Return (x, y) of the center of cell containing provided text 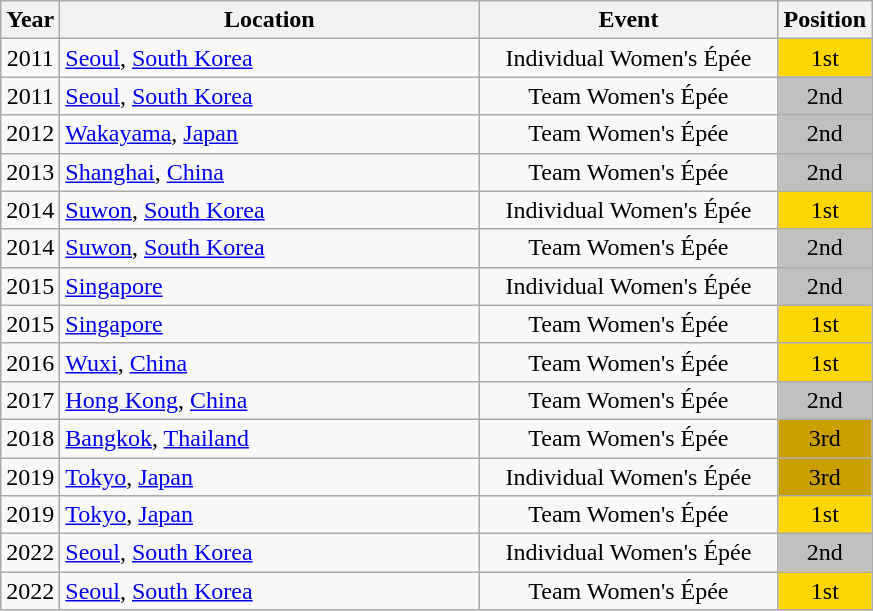
Position (825, 20)
Wakayama, Japan (270, 134)
2013 (30, 172)
2016 (30, 362)
Year (30, 20)
2012 (30, 134)
Bangkok, Thailand (270, 438)
2018 (30, 438)
Hong Kong, China (270, 400)
Shanghai, China (270, 172)
Wuxi, China (270, 362)
Location (270, 20)
Event (628, 20)
2017 (30, 400)
